Determine the [x, y] coordinate at the center of the cell enclosing the given text.  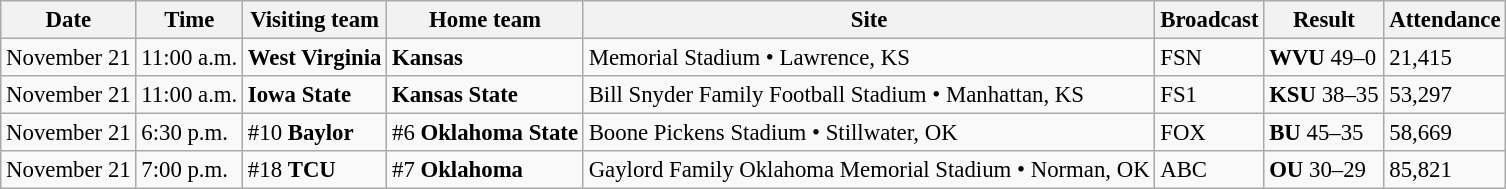
21,415 [1445, 58]
#6 Oklahoma State [486, 133]
Gaylord Family Oklahoma Memorial Stadium • Norman, OK [869, 170]
OU 30–29 [1324, 170]
Result [1324, 20]
53,297 [1445, 95]
Site [869, 20]
ABC [1210, 170]
FS1 [1210, 95]
7:00 p.m. [190, 170]
West Virginia [315, 58]
Kansas [486, 58]
Attendance [1445, 20]
FOX [1210, 133]
Date [68, 20]
Time [190, 20]
FSN [1210, 58]
Broadcast [1210, 20]
#18 TCU [315, 170]
Bill Snyder Family Football Stadium • Manhattan, KS [869, 95]
KSU 38–35 [1324, 95]
85,821 [1445, 170]
Iowa State [315, 95]
Memorial Stadium • Lawrence, KS [869, 58]
Kansas State [486, 95]
6:30 p.m. [190, 133]
#10 Baylor [315, 133]
58,669 [1445, 133]
#7 Oklahoma [486, 170]
Boone Pickens Stadium • Stillwater, OK [869, 133]
Home team [486, 20]
BU 45–35 [1324, 133]
WVU 49–0 [1324, 58]
Visiting team [315, 20]
